Capture the cell that displays the provided text and extract its (x, y) central coordinate. 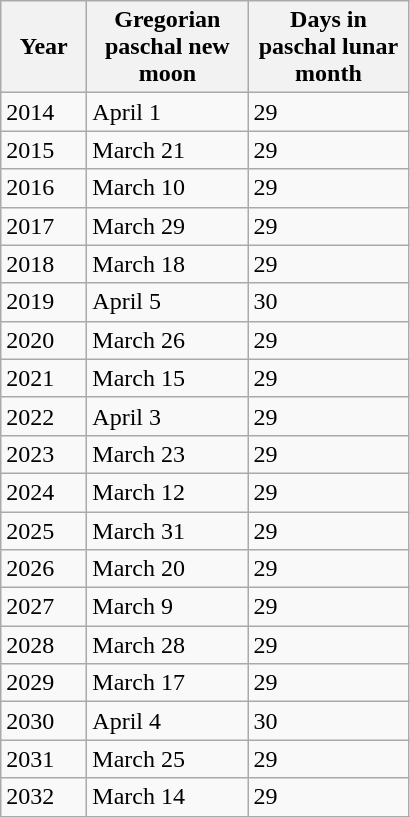
Gregorian paschal new moon (168, 47)
April 3 (168, 416)
March 31 (168, 531)
March 26 (168, 340)
Year (44, 47)
2028 (44, 645)
2030 (44, 721)
April 1 (168, 112)
March 15 (168, 378)
2025 (44, 531)
2032 (44, 797)
2016 (44, 188)
March 25 (168, 759)
March 28 (168, 645)
March 20 (168, 569)
2014 (44, 112)
March 18 (168, 264)
March 14 (168, 797)
2026 (44, 569)
2022 (44, 416)
Days in paschal lunar month (328, 47)
March 23 (168, 454)
March 17 (168, 683)
2031 (44, 759)
2020 (44, 340)
2027 (44, 607)
March 29 (168, 226)
2017 (44, 226)
2029 (44, 683)
2024 (44, 492)
2019 (44, 302)
March 9 (168, 607)
2015 (44, 150)
2018 (44, 264)
March 12 (168, 492)
2021 (44, 378)
2023 (44, 454)
March 21 (168, 150)
April 4 (168, 721)
April 5 (168, 302)
March 10 (168, 188)
